Detect which cell encompasses the target text, then output its (X, Y) center coordinate. 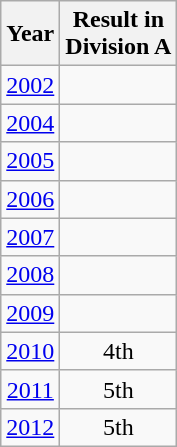
2005 (30, 161)
2002 (30, 85)
2011 (30, 389)
Result inDivision A (118, 34)
2009 (30, 313)
Year (30, 34)
2007 (30, 237)
2010 (30, 351)
2004 (30, 123)
2008 (30, 275)
4th (118, 351)
2006 (30, 199)
2012 (30, 427)
